For the text-containing cell, return its midpoint in (X, Y) coordinate format. 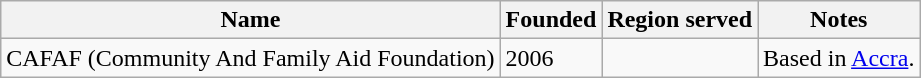
Notes (839, 20)
Name (250, 20)
Region served (680, 20)
Founded (551, 20)
2006 (551, 58)
CAFAF (Community And Family Aid Foundation) (250, 58)
Based in Accra. (839, 58)
